Identify which cell holds the provided text, then report its [X, Y] central coordinate. 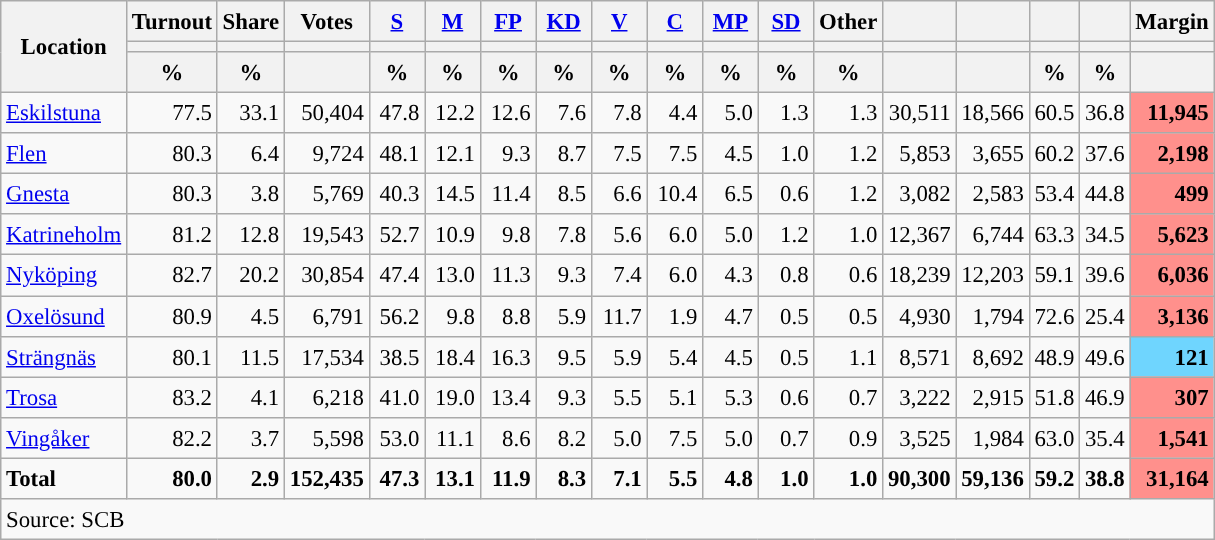
V [619, 22]
3.7 [250, 438]
C [675, 22]
14.5 [453, 194]
49.6 [1105, 356]
Margin [1172, 22]
7.1 [619, 478]
81.2 [172, 234]
3,222 [920, 398]
KD [564, 22]
19,543 [326, 234]
8,571 [920, 356]
9,724 [326, 154]
6,791 [326, 316]
Vingåker [64, 438]
8.6 [508, 438]
33.1 [250, 114]
152,435 [326, 478]
11.3 [508, 276]
30,854 [326, 276]
40.3 [397, 194]
1.1 [848, 356]
60.5 [1054, 114]
35.4 [1105, 438]
46.9 [1105, 398]
72.6 [1054, 316]
12.8 [250, 234]
5.3 [731, 398]
53.4 [1054, 194]
5.6 [619, 234]
11.5 [250, 356]
6,036 [1172, 276]
5,769 [326, 194]
50,404 [326, 114]
121 [1172, 356]
47.4 [397, 276]
3.8 [250, 194]
FP [508, 22]
Katrineholm [64, 234]
8.3 [564, 478]
11.4 [508, 194]
13.1 [453, 478]
25.4 [1105, 316]
S [397, 22]
Other [848, 22]
80.1 [172, 356]
60.2 [1054, 154]
34.5 [1105, 234]
Strängnäs [64, 356]
7.6 [564, 114]
51.8 [1054, 398]
6,218 [326, 398]
48.1 [397, 154]
13.0 [453, 276]
80.9 [172, 316]
5,623 [1172, 234]
6,744 [992, 234]
MP [731, 22]
Total [64, 478]
307 [1172, 398]
82.7 [172, 276]
31,164 [1172, 478]
63.0 [1054, 438]
11,945 [1172, 114]
Trosa [64, 398]
38.8 [1105, 478]
4.7 [731, 316]
Eskilstuna [64, 114]
48.9 [1054, 356]
12.1 [453, 154]
5,853 [920, 154]
12.2 [453, 114]
M [453, 22]
Source: SCB [608, 520]
90,300 [920, 478]
6.4 [250, 154]
2,915 [992, 398]
7.4 [619, 276]
3,655 [992, 154]
4.1 [250, 398]
47.3 [397, 478]
47.8 [397, 114]
12,203 [992, 276]
10.4 [675, 194]
SD [786, 22]
1.9 [675, 316]
4.8 [731, 478]
11.9 [508, 478]
3,082 [920, 194]
30,511 [920, 114]
499 [1172, 194]
8.2 [564, 438]
3,136 [1172, 316]
5.4 [675, 356]
12.6 [508, 114]
82.2 [172, 438]
4.4 [675, 114]
63.3 [1054, 234]
36.8 [1105, 114]
Location [64, 47]
41.0 [397, 398]
Flen [64, 154]
0.9 [848, 438]
19.0 [453, 398]
38.5 [397, 356]
11.1 [453, 438]
8,692 [992, 356]
8.5 [564, 194]
Votes [326, 22]
39.6 [1105, 276]
Share [250, 22]
10.9 [453, 234]
1,794 [992, 316]
Nyköping [64, 276]
2,198 [1172, 154]
2,583 [992, 194]
59.1 [1054, 276]
Oxelösund [64, 316]
18,239 [920, 276]
5.1 [675, 398]
Turnout [172, 22]
6.6 [619, 194]
77.5 [172, 114]
0.8 [786, 276]
1,541 [1172, 438]
12,367 [920, 234]
56.2 [397, 316]
16.3 [508, 356]
8.8 [508, 316]
59.2 [1054, 478]
80.0 [172, 478]
3,525 [920, 438]
Gnesta [64, 194]
4,930 [920, 316]
13.4 [508, 398]
17,534 [326, 356]
83.2 [172, 398]
4.3 [731, 276]
18.4 [453, 356]
20.2 [250, 276]
53.0 [397, 438]
52.7 [397, 234]
1,984 [992, 438]
6.5 [731, 194]
5,598 [326, 438]
8.7 [564, 154]
44.8 [1105, 194]
2.9 [250, 478]
59,136 [992, 478]
11.7 [619, 316]
37.6 [1105, 154]
18,566 [992, 114]
9.5 [564, 356]
